From the cell containing the given text, extract its center point as (X, Y) coordinate. 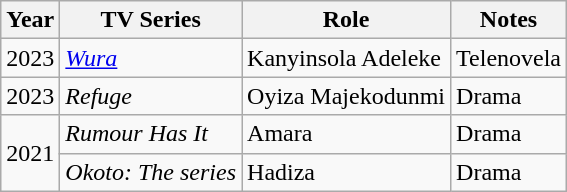
Role (346, 20)
2021 (30, 153)
Telenovela (509, 58)
TV Series (151, 20)
Kanyinsola Adeleke (346, 58)
Okoto: The series (151, 172)
Hadiza (346, 172)
Year (30, 20)
Notes (509, 20)
Oyiza Majekodunmi (346, 96)
Wura (151, 58)
Rumour Has It (151, 134)
Refuge (151, 96)
Amara (346, 134)
